Detect which cell encompasses the target text, then output its [x, y] center coordinate. 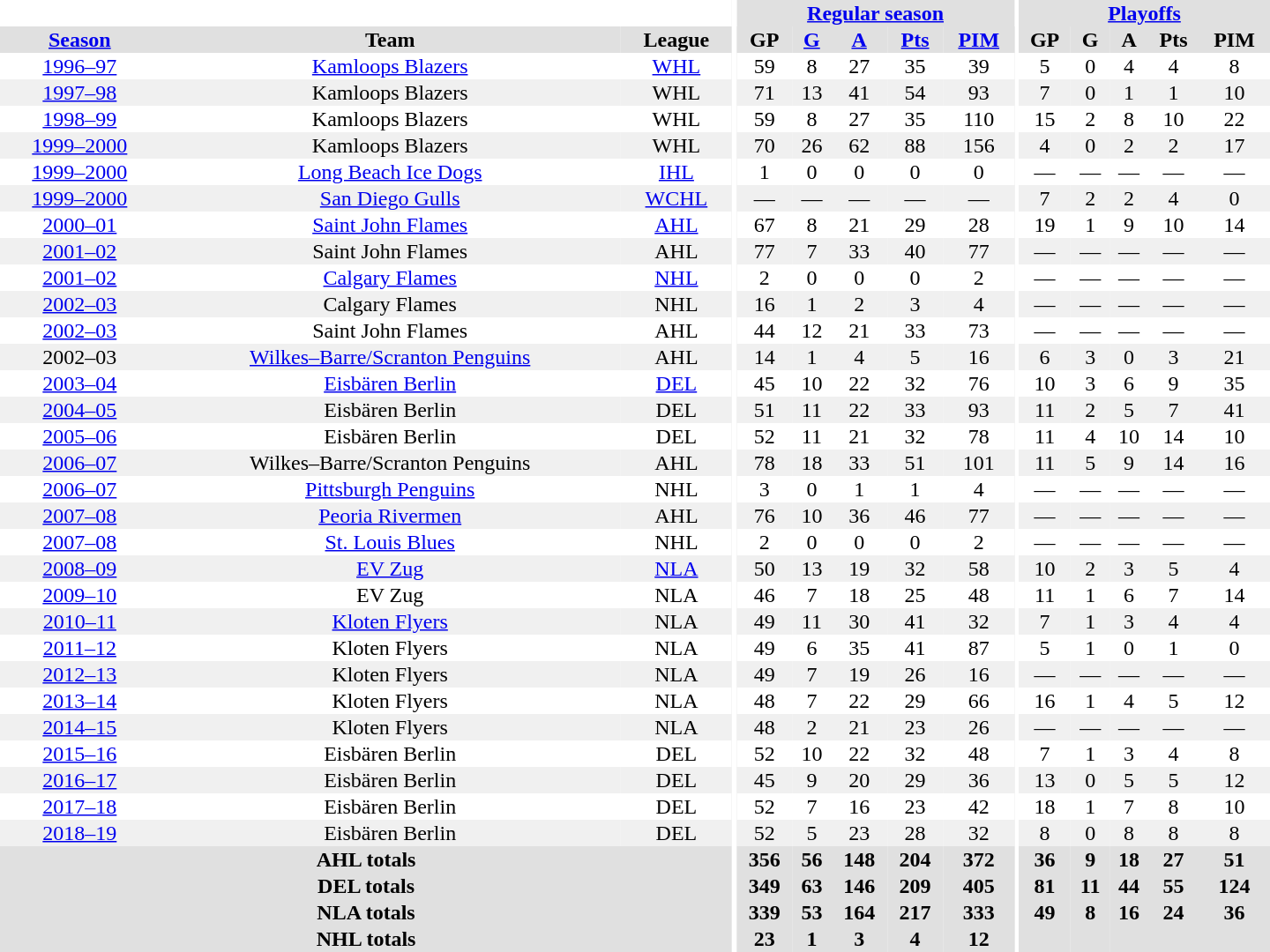
2015–16 [79, 754]
24 [1173, 912]
NLA totals [366, 912]
IHL [676, 172]
50 [764, 569]
25 [915, 595]
2004–05 [79, 410]
73 [979, 331]
2011–12 [79, 648]
2009–10 [79, 595]
209 [915, 886]
2010–11 [79, 621]
339 [764, 912]
67 [764, 225]
349 [764, 886]
League [676, 40]
40 [915, 251]
39 [979, 66]
1997–98 [79, 93]
Team [390, 40]
Peoria Rivermen [390, 516]
2000–01 [79, 225]
2003–04 [79, 383]
1998–99 [79, 119]
2013–14 [79, 701]
81 [1044, 886]
217 [915, 912]
58 [979, 569]
2017–18 [79, 807]
42 [979, 807]
66 [979, 701]
62 [859, 145]
356 [764, 859]
DEL totals [366, 886]
124 [1235, 886]
15 [1044, 119]
71 [764, 93]
63 [811, 886]
2012–13 [79, 674]
20 [859, 780]
146 [859, 886]
372 [979, 859]
Long Beach Ice Dogs [390, 172]
St. Louis Blues [390, 542]
Playoffs [1145, 13]
2018–19 [79, 833]
WCHL [676, 198]
San Diego Gulls [390, 198]
164 [859, 912]
56 [811, 859]
333 [979, 912]
53 [811, 912]
NHL totals [366, 939]
30 [859, 621]
Regular season [875, 13]
2014–15 [79, 727]
70 [764, 145]
17 [1235, 145]
2005–06 [79, 436]
148 [859, 859]
Season [79, 40]
2016–17 [79, 780]
54 [915, 93]
87 [979, 648]
1996–97 [79, 66]
101 [979, 463]
Pittsburgh Penguins [390, 489]
AHL totals [366, 859]
88 [915, 145]
55 [1173, 886]
405 [979, 886]
2008–09 [79, 569]
204 [915, 859]
110 [979, 119]
156 [979, 145]
